Provide the (x, y) coordinate of the cell's center where the given text is located.  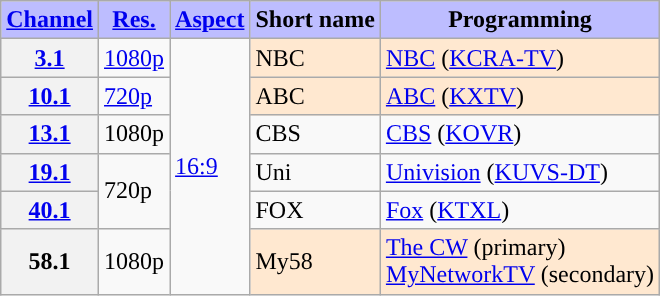
Fox (KTXL) (520, 210)
My58 (315, 262)
FOX (315, 210)
CBS (KOVR) (520, 134)
Channel (50, 20)
Short name (315, 20)
ABC (KXTV) (520, 96)
The CW (primary)MyNetworkTV (secondary) (520, 262)
ABC (315, 96)
CBS (315, 134)
NBC (KCRA-TV) (520, 58)
NBC (315, 58)
Programming (520, 20)
40.1 (50, 210)
16:9 (210, 166)
10.1 (50, 96)
Aspect (210, 20)
3.1 (50, 58)
58.1 (50, 262)
19.1 (50, 172)
13.1 (50, 134)
Res. (134, 20)
Uni (315, 172)
Univision (KUVS-DT) (520, 172)
